Find where the given text appears and provide that cell's center as [x, y] coordinate. 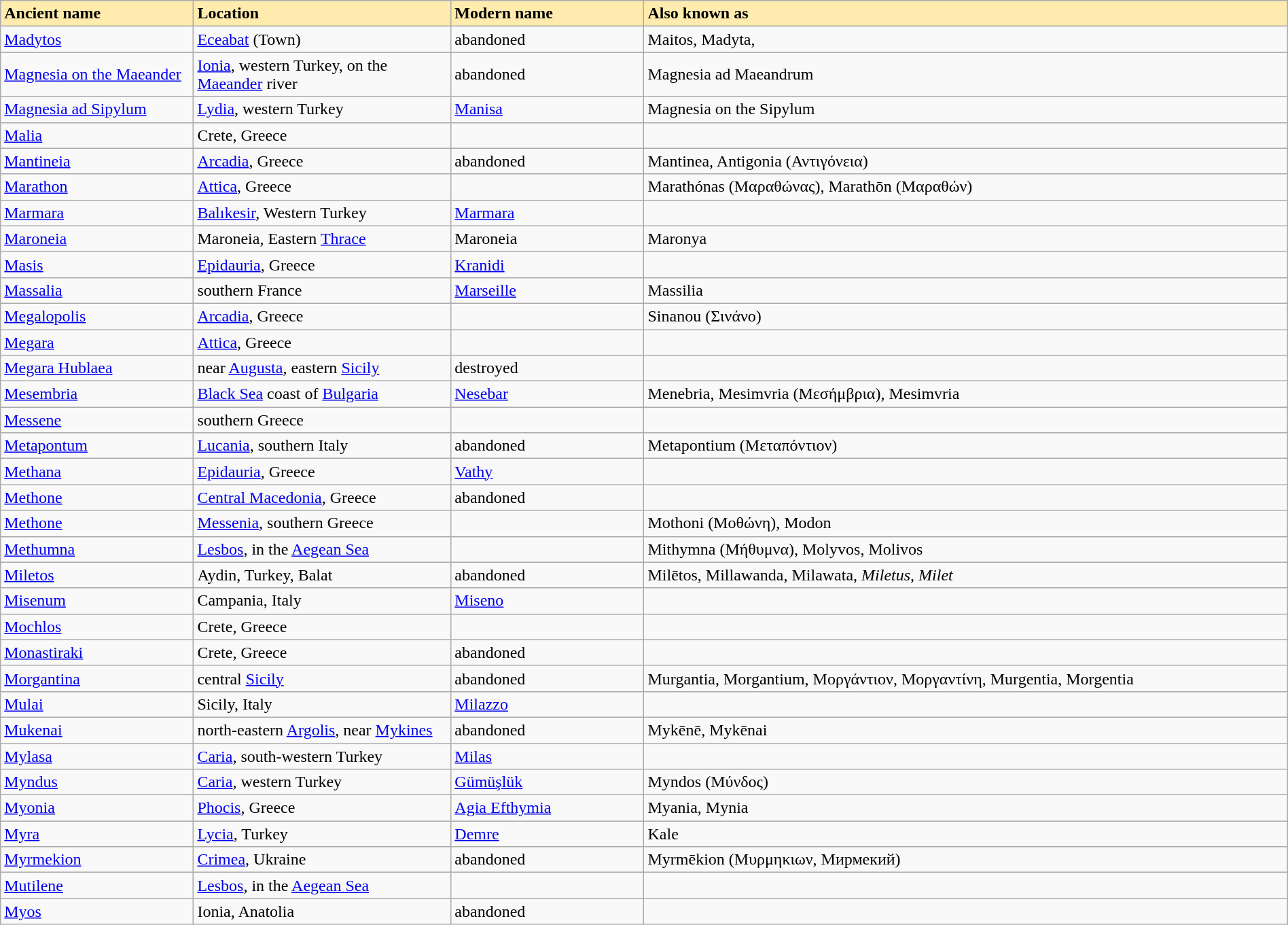
Magnesia on the Sipylum [966, 109]
Metapontum [97, 446]
Morgantina [97, 678]
Lydia, western Turkey [322, 109]
Black Sea coast of Bulgaria [322, 394]
Nesebar [548, 394]
Misenum [97, 601]
Caria, south-western Turkey [322, 756]
Megara Hublaea [97, 368]
Mothoni (Μοθώνη), Modon [966, 523]
Marseille [548, 290]
Myos [97, 911]
Myonia [97, 808]
Mulai [97, 704]
destroyed [548, 368]
Metapontium (Μεταπόντιον) [966, 446]
Ionia, Anatolia [322, 911]
Monastiraki [97, 652]
Milazzo [548, 704]
Myania, Mynia [966, 808]
Myrmekion [97, 860]
Methumna [97, 549]
Phocis, Greece [322, 808]
Campania, Italy [322, 601]
Magnesia ad Maeandrum [966, 75]
Mylasa [97, 756]
Kranidi [548, 264]
Crimea, Ukraine [322, 860]
Miseno [548, 601]
Mochlos [97, 627]
Caria, western Turkey [322, 782]
Myndus [97, 782]
Magnesia on the Maeander [97, 75]
Messene [97, 420]
Location [322, 14]
Central Macedonia, Greece [322, 498]
Ionia, western Turkey, on the Maeander river [322, 75]
Maroneia, Eastern Thrace [322, 239]
Lucania, southern Italy [322, 446]
Mukenai [97, 730]
Also known as [966, 14]
Milas [548, 756]
Maronya [966, 239]
Mesembria [97, 394]
Myndos (Μύνδος) [966, 782]
Murgantia, Morgantium, Μοργάντιον, Μοργαντίνη, Murgentia, Morgentia [966, 678]
Manisa [548, 109]
central Sicily [322, 678]
near Augusta, eastern Sicily [322, 368]
Mithymna (Μήθυμνα), Molyvos, Molivos [966, 549]
Aydin, Turkey, Balat [322, 575]
Milētos, Millawanda, Milawata, Miletus, Milet [966, 575]
Maitos, Madyta, [966, 39]
Madytos [97, 39]
Myrmēkion (Μυρμηκιων, Мирмекий) [966, 860]
southern Greece [322, 420]
Myra [97, 834]
Megalopolis [97, 316]
Ancient name [97, 14]
Vathy [548, 472]
Messenia, southern Greece [322, 523]
Massilia [966, 290]
Megara [97, 342]
Eceabat (Town) [322, 39]
Balıkesir, Western Turkey [322, 213]
Mutilene [97, 886]
Gümüşlük [548, 782]
Magnesia ad Sipylum [97, 109]
Demre [548, 834]
southern France [322, 290]
Masis [97, 264]
Miletos [97, 575]
Sinanou (Σινάνο) [966, 316]
Menebria, Mesimvria (Μεσήμβρια), Mesimvria [966, 394]
Sicily, Italy [322, 704]
Massalia [97, 290]
Mykēnē, Mykēnai [966, 730]
Marathon [97, 187]
Modern name [548, 14]
Lycia, Turkey [322, 834]
Malia [97, 135]
Mantinea, Antigonia (Αντιγόνεια) [966, 161]
Agia Efthymia [548, 808]
Marathónas (Μαραθώνας), Marathōn (Μαραθών) [966, 187]
Kale [966, 834]
Methana [97, 472]
Mantineia [97, 161]
north-eastern Argolis, near Mykines [322, 730]
